Find where the given text appears and provide that cell's center as [x, y] coordinate. 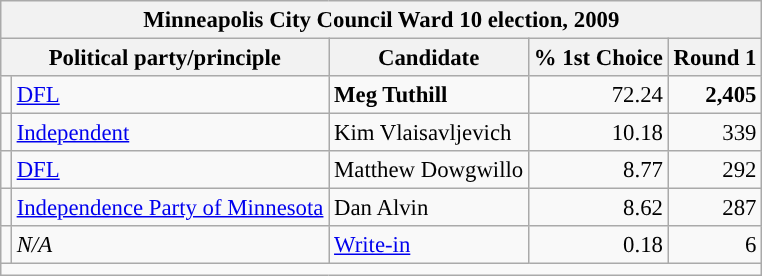
Meg Tuthill [429, 95]
Minneapolis City Council Ward 10 election, 2009 [382, 20]
% 1st Choice [599, 58]
6 [715, 245]
72.24 [599, 95]
Dan Alvin [429, 208]
2,405 [715, 95]
Independence Party of Minnesota [170, 208]
8.62 [599, 208]
287 [715, 208]
10.18 [599, 133]
Candidate [429, 58]
Round 1 [715, 58]
292 [715, 170]
Matthew Dowgwillo [429, 170]
8.77 [599, 170]
N/A [170, 245]
339 [715, 133]
Independent [170, 133]
Kim Vlaisavljevich [429, 133]
0.18 [599, 245]
Political party/principle [165, 58]
Write-in [429, 245]
